Return the (X, Y) coordinate for the center point of the cell that contains the specified text.  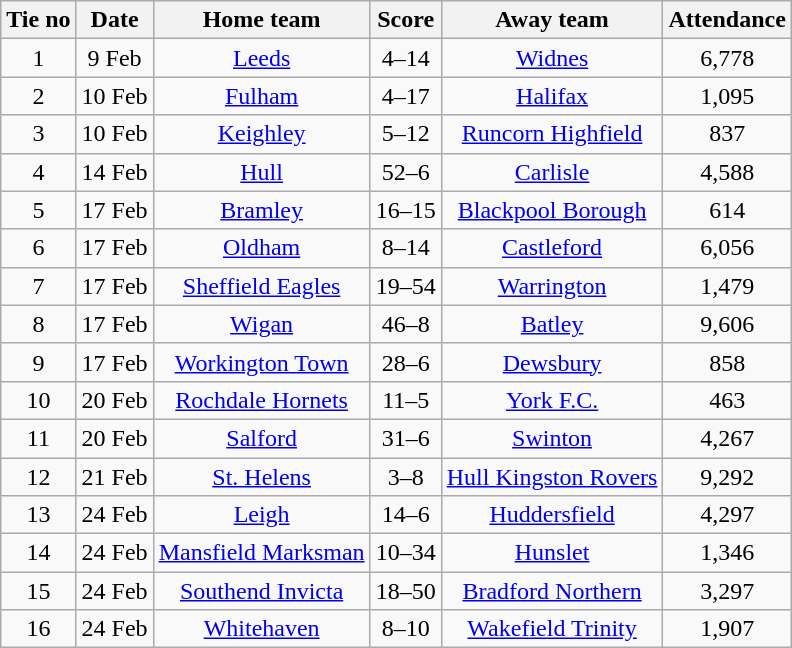
3 (38, 134)
St. Helens (262, 477)
6 (38, 248)
21 Feb (114, 477)
Runcorn Highfield (552, 134)
Castleford (552, 248)
614 (727, 210)
Carlisle (552, 172)
19–54 (406, 286)
46–8 (406, 324)
11 (38, 438)
5–12 (406, 134)
Score (406, 20)
Away team (552, 20)
4–17 (406, 96)
Wigan (262, 324)
837 (727, 134)
1,095 (727, 96)
Widnes (552, 58)
Batley (552, 324)
York F.C. (552, 400)
Dewsbury (552, 362)
12 (38, 477)
Rochdale Hornets (262, 400)
4,267 (727, 438)
Bramley (262, 210)
Home team (262, 20)
Leeds (262, 58)
8–14 (406, 248)
Warrington (552, 286)
463 (727, 400)
10 (38, 400)
Leigh (262, 515)
Hull (262, 172)
31–6 (406, 438)
Mansfield Marksman (262, 553)
Sheffield Eagles (262, 286)
Keighley (262, 134)
4–14 (406, 58)
14–6 (406, 515)
Salford (262, 438)
9,606 (727, 324)
Date (114, 20)
18–50 (406, 591)
11–5 (406, 400)
14 (38, 553)
9 Feb (114, 58)
1,346 (727, 553)
15 (38, 591)
Halifax (552, 96)
1 (38, 58)
8 (38, 324)
Southend Invicta (262, 591)
Whitehaven (262, 629)
Bradford Northern (552, 591)
4 (38, 172)
Wakefield Trinity (552, 629)
8–10 (406, 629)
Workington Town (262, 362)
Blackpool Borough (552, 210)
Tie no (38, 20)
3–8 (406, 477)
1,907 (727, 629)
1,479 (727, 286)
4,297 (727, 515)
4,588 (727, 172)
6,056 (727, 248)
13 (38, 515)
Oldham (262, 248)
6,778 (727, 58)
52–6 (406, 172)
Attendance (727, 20)
9 (38, 362)
16 (38, 629)
14 Feb (114, 172)
5 (38, 210)
Hull Kingston Rovers (552, 477)
9,292 (727, 477)
Huddersfield (552, 515)
10–34 (406, 553)
7 (38, 286)
3,297 (727, 591)
28–6 (406, 362)
16–15 (406, 210)
2 (38, 96)
858 (727, 362)
Swinton (552, 438)
Hunslet (552, 553)
Fulham (262, 96)
